Locate the cell with the specified text and output its (X, Y) center coordinate. 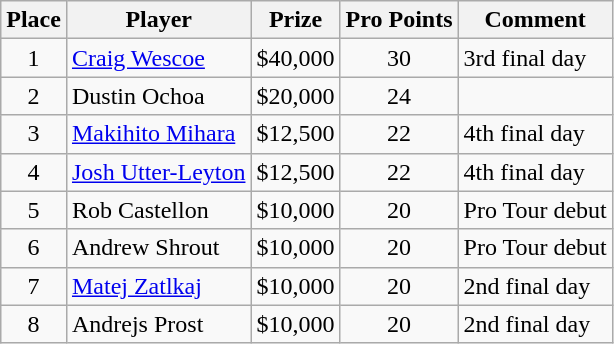
Andrew Shrout (158, 248)
1 (34, 58)
6 (34, 248)
2 (34, 96)
8 (34, 324)
Makihito Mihara (158, 134)
4 (34, 172)
24 (399, 96)
Pro Points (399, 20)
30 (399, 58)
Player (158, 20)
$20,000 (296, 96)
3 (34, 134)
Josh Utter-Leyton (158, 172)
3rd final day (535, 58)
7 (34, 286)
Comment (535, 20)
Place (34, 20)
Prize (296, 20)
Dustin Ochoa (158, 96)
5 (34, 210)
$40,000 (296, 58)
Matej Zatlkaj (158, 286)
Craig Wescoe (158, 58)
Andrejs Prost (158, 324)
Rob Castellon (158, 210)
